Find where the given text appears and provide that cell's center as (x, y) coordinate. 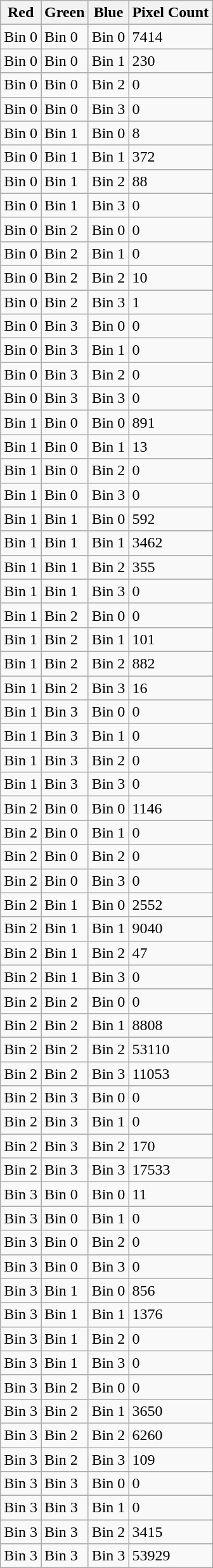
53929 (171, 1556)
10 (171, 277)
372 (171, 157)
17533 (171, 1170)
3415 (171, 1532)
1146 (171, 808)
Blue (108, 13)
11053 (171, 1074)
9040 (171, 929)
2552 (171, 905)
3650 (171, 1411)
170 (171, 1146)
Green (65, 13)
7414 (171, 37)
Red (21, 13)
47 (171, 953)
88 (171, 181)
16 (171, 687)
882 (171, 663)
6260 (171, 1435)
13 (171, 447)
109 (171, 1459)
53110 (171, 1049)
11 (171, 1194)
856 (171, 1291)
891 (171, 423)
Pixel Count (171, 13)
1376 (171, 1315)
1 (171, 302)
355 (171, 567)
3462 (171, 543)
101 (171, 639)
8808 (171, 1025)
592 (171, 519)
8 (171, 133)
230 (171, 61)
